Capture the cell that displays the provided text and extract its [x, y] central coordinate. 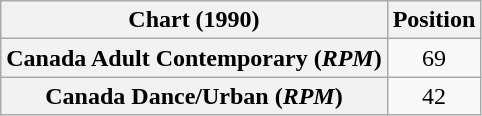
Chart (1990) [194, 20]
Canada Dance/Urban (RPM) [194, 96]
42 [434, 96]
Canada Adult Contemporary (RPM) [194, 58]
Position [434, 20]
69 [434, 58]
